For the text-containing cell, return its midpoint in [X, Y] coordinate format. 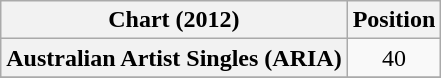
Australian Artist Singles (ARIA) [174, 58]
Chart (2012) [174, 20]
40 [394, 58]
Position [394, 20]
